Determine the (x, y) coordinate at the center of the cell enclosing the given text.  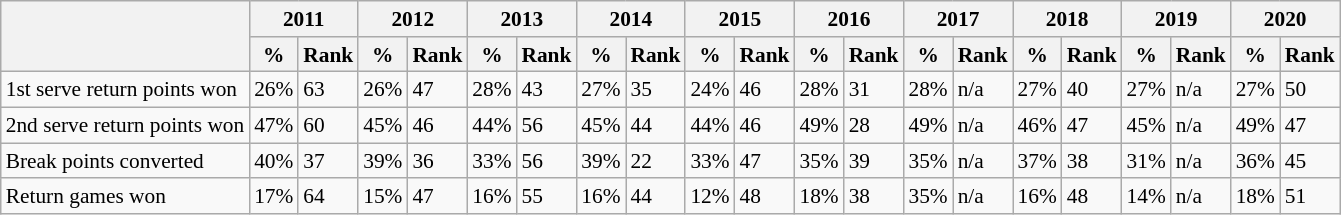
36% (1256, 161)
40 (1092, 90)
2011 (304, 19)
31 (874, 90)
40% (274, 161)
2015 (740, 19)
43 (546, 90)
39 (874, 161)
2013 (522, 19)
50 (1310, 90)
2016 (848, 19)
2019 (1176, 19)
37% (1038, 161)
2nd serve return points won (125, 126)
35 (656, 90)
Return games won (125, 197)
47% (274, 126)
36 (437, 161)
2020 (1286, 19)
24% (710, 90)
2017 (958, 19)
22 (656, 161)
31% (1146, 161)
Break points converted (125, 161)
28 (874, 126)
2018 (1068, 19)
14% (1146, 197)
55 (546, 197)
60 (328, 126)
2012 (412, 19)
1st serve return points won (125, 90)
15% (382, 197)
17% (274, 197)
51 (1310, 197)
12% (710, 197)
46% (1038, 126)
64 (328, 197)
45 (1310, 161)
2014 (630, 19)
37 (328, 161)
63 (328, 90)
